Pinpoint the cell where the given text exists, returning its (X, Y) midpoint coordinate. 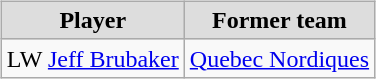
Quebec Nordiques (279, 58)
LW Jeff Brubaker (92, 58)
Player (92, 20)
Former team (279, 20)
